Extract the [X, Y] coordinate from the center of the cell holding the provided text.  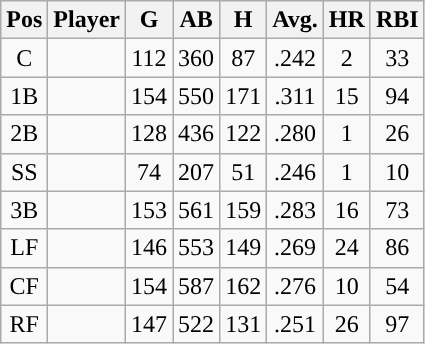
207 [196, 172]
112 [150, 58]
436 [196, 134]
122 [244, 134]
.269 [296, 248]
86 [397, 248]
550 [196, 96]
16 [346, 210]
147 [150, 324]
561 [196, 210]
553 [196, 248]
.276 [296, 286]
CF [24, 286]
587 [196, 286]
24 [346, 248]
15 [346, 96]
.242 [296, 58]
LF [24, 248]
G [150, 20]
97 [397, 324]
171 [244, 96]
Player [87, 20]
51 [244, 172]
2B [24, 134]
Avg. [296, 20]
AB [196, 20]
146 [150, 248]
159 [244, 210]
522 [196, 324]
RBI [397, 20]
2 [346, 58]
360 [196, 58]
128 [150, 134]
C [24, 58]
73 [397, 210]
1B [24, 96]
.311 [296, 96]
33 [397, 58]
74 [150, 172]
131 [244, 324]
H [244, 20]
Pos [24, 20]
54 [397, 286]
HR [346, 20]
153 [150, 210]
SS [24, 172]
94 [397, 96]
.280 [296, 134]
162 [244, 286]
RF [24, 324]
87 [244, 58]
.283 [296, 210]
149 [244, 248]
.251 [296, 324]
3B [24, 210]
.246 [296, 172]
